Capture the cell that displays the provided text and extract its [X, Y] central coordinate. 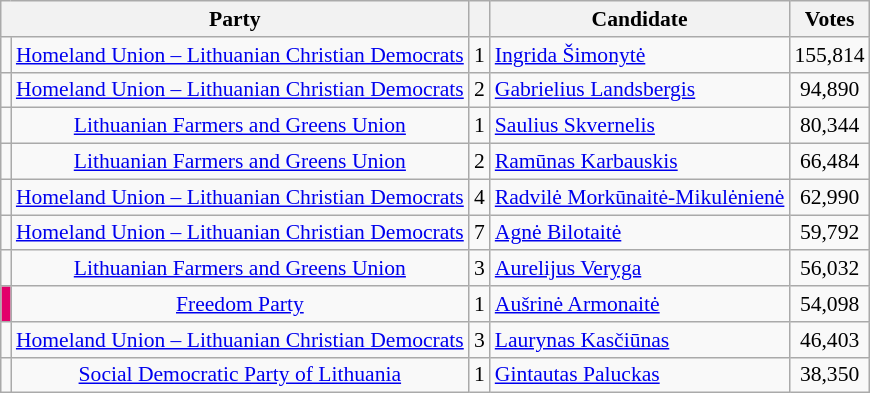
Gintautas Paluckas [640, 375]
Radvilė Morkūnaitė-Mikulėnienė [640, 197]
Ingrida Šimonytė [640, 55]
Candidate [640, 19]
38,350 [829, 375]
62,990 [829, 197]
155,814 [829, 55]
Social Democratic Party of Lithuania [240, 375]
Votes [829, 19]
Aurelijus Veryga [640, 269]
94,890 [829, 90]
7 [480, 233]
Party [235, 19]
Gabrielius Landsbergis [640, 90]
46,403 [829, 340]
Saulius Skvernelis [640, 126]
Freedom Party [240, 304]
Laurynas Kasčiūnas [640, 340]
Ramūnas Karbauskis [640, 162]
80,344 [829, 126]
4 [480, 197]
Aušrinė Armonaitė [640, 304]
59,792 [829, 233]
54,098 [829, 304]
Agnė Bilotaitė [640, 233]
56,032 [829, 269]
66,484 [829, 162]
